Scan for the cell matching the given text and deliver its [X, Y] coordinate at center. 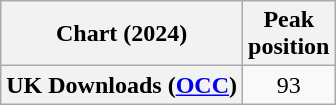
UK Downloads (OCC) [122, 85]
93 [289, 85]
Chart (2024) [122, 34]
Peakposition [289, 34]
